Scan for the cell matching the given text and deliver its [x, y] coordinate at center. 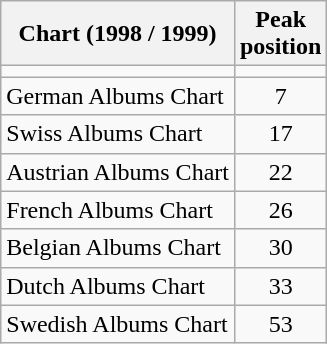
Swiss Albums Chart [118, 134]
Chart (1998 / 1999) [118, 34]
Austrian Albums Chart [118, 172]
French Albums Chart [118, 210]
26 [280, 210]
Belgian Albums Chart [118, 248]
33 [280, 286]
Dutch Albums Chart [118, 286]
Peakposition [280, 34]
Swedish Albums Chart [118, 324]
7 [280, 96]
17 [280, 134]
22 [280, 172]
German Albums Chart [118, 96]
53 [280, 324]
30 [280, 248]
